Find where the given text appears and provide that cell's center as (X, Y) coordinate. 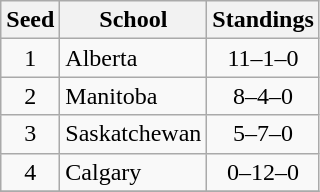
2 (30, 96)
School (134, 20)
Seed (30, 20)
Manitoba (134, 96)
11–1–0 (263, 58)
Saskatchewan (134, 134)
3 (30, 134)
0–12–0 (263, 172)
Alberta (134, 58)
5–7–0 (263, 134)
Standings (263, 20)
1 (30, 58)
Calgary (134, 172)
4 (30, 172)
8–4–0 (263, 96)
